Return (x, y) of the center of cell containing provided text 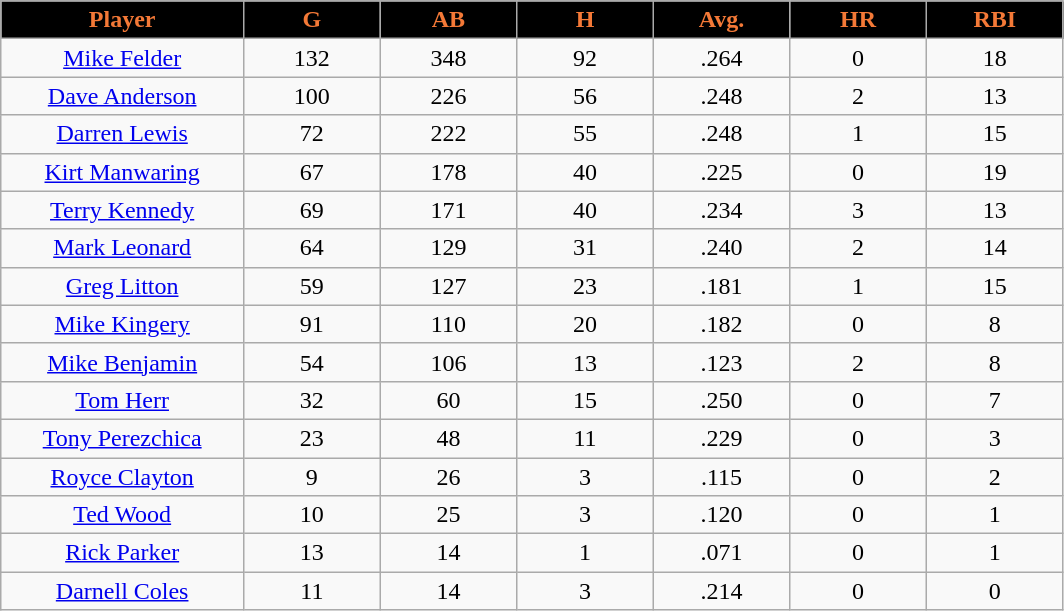
Darnell Coles (122, 591)
.182 (722, 324)
91 (312, 324)
H (586, 20)
RBI (994, 20)
226 (448, 96)
.181 (722, 286)
48 (448, 438)
54 (312, 362)
56 (586, 96)
32 (312, 400)
222 (448, 134)
.120 (722, 515)
31 (586, 248)
92 (586, 58)
Tom Herr (122, 400)
55 (586, 134)
.214 (722, 591)
129 (448, 248)
Greg Litton (122, 286)
10 (312, 515)
Royce Clayton (122, 477)
18 (994, 58)
HR (858, 20)
67 (312, 172)
19 (994, 172)
Mark Leonard (122, 248)
100 (312, 96)
25 (448, 515)
132 (312, 58)
7 (994, 400)
Rick Parker (122, 553)
Tony Perezchica (122, 438)
26 (448, 477)
.240 (722, 248)
Ted Wood (122, 515)
Mike Benjamin (122, 362)
.123 (722, 362)
.234 (722, 210)
59 (312, 286)
.229 (722, 438)
Dave Anderson (122, 96)
178 (448, 172)
348 (448, 58)
.264 (722, 58)
.250 (722, 400)
G (312, 20)
106 (448, 362)
72 (312, 134)
20 (586, 324)
Mike Kingery (122, 324)
.071 (722, 553)
171 (448, 210)
AB (448, 20)
60 (448, 400)
Kirt Manwaring (122, 172)
Darren Lewis (122, 134)
110 (448, 324)
9 (312, 477)
.225 (722, 172)
Avg. (722, 20)
Terry Kennedy (122, 210)
.115 (722, 477)
127 (448, 286)
Mike Felder (122, 58)
69 (312, 210)
64 (312, 248)
Player (122, 20)
